Output the (x, y) coordinate of the center of the cell containing the given text.  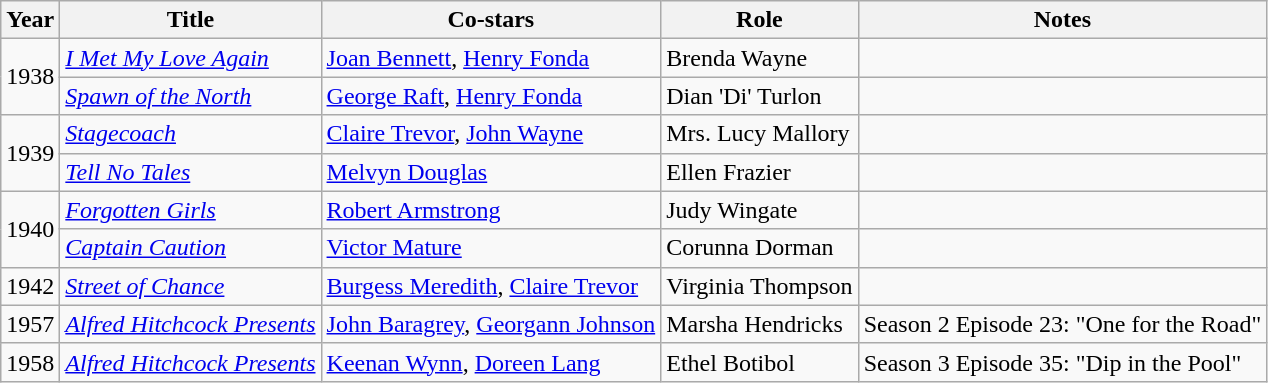
I Met My Love Again (190, 58)
Victor Mature (491, 248)
1942 (30, 286)
Role (760, 20)
Dian 'Di' Turlon (760, 96)
Burgess Meredith, Claire Trevor (491, 286)
Ethel Botibol (760, 362)
Forgotten Girls (190, 210)
Keenan Wynn, Doreen Lang (491, 362)
George Raft, Henry Fonda (491, 96)
Captain Caution (190, 248)
Spawn of the North (190, 96)
Year (30, 20)
Street of Chance (190, 286)
Claire Trevor, John Wayne (491, 134)
1939 (30, 153)
1938 (30, 77)
Co-stars (491, 20)
Season 3 Episode 35: "Dip in the Pool" (1062, 362)
Melvyn Douglas (491, 172)
Virginia Thompson (760, 286)
Season 2 Episode 23: "One for the Road" (1062, 324)
Title (190, 20)
Robert Armstrong (491, 210)
Stagecoach (190, 134)
Notes (1062, 20)
John Baragrey, Georgann Johnson (491, 324)
1940 (30, 229)
Ellen Frazier (760, 172)
Corunna Dorman (760, 248)
Judy Wingate (760, 210)
Tell No Tales (190, 172)
1957 (30, 324)
Marsha Hendricks (760, 324)
Joan Bennett, Henry Fonda (491, 58)
Brenda Wayne (760, 58)
Mrs. Lucy Mallory (760, 134)
1958 (30, 362)
